Detect which cell encompasses the target text, then output its (X, Y) center coordinate. 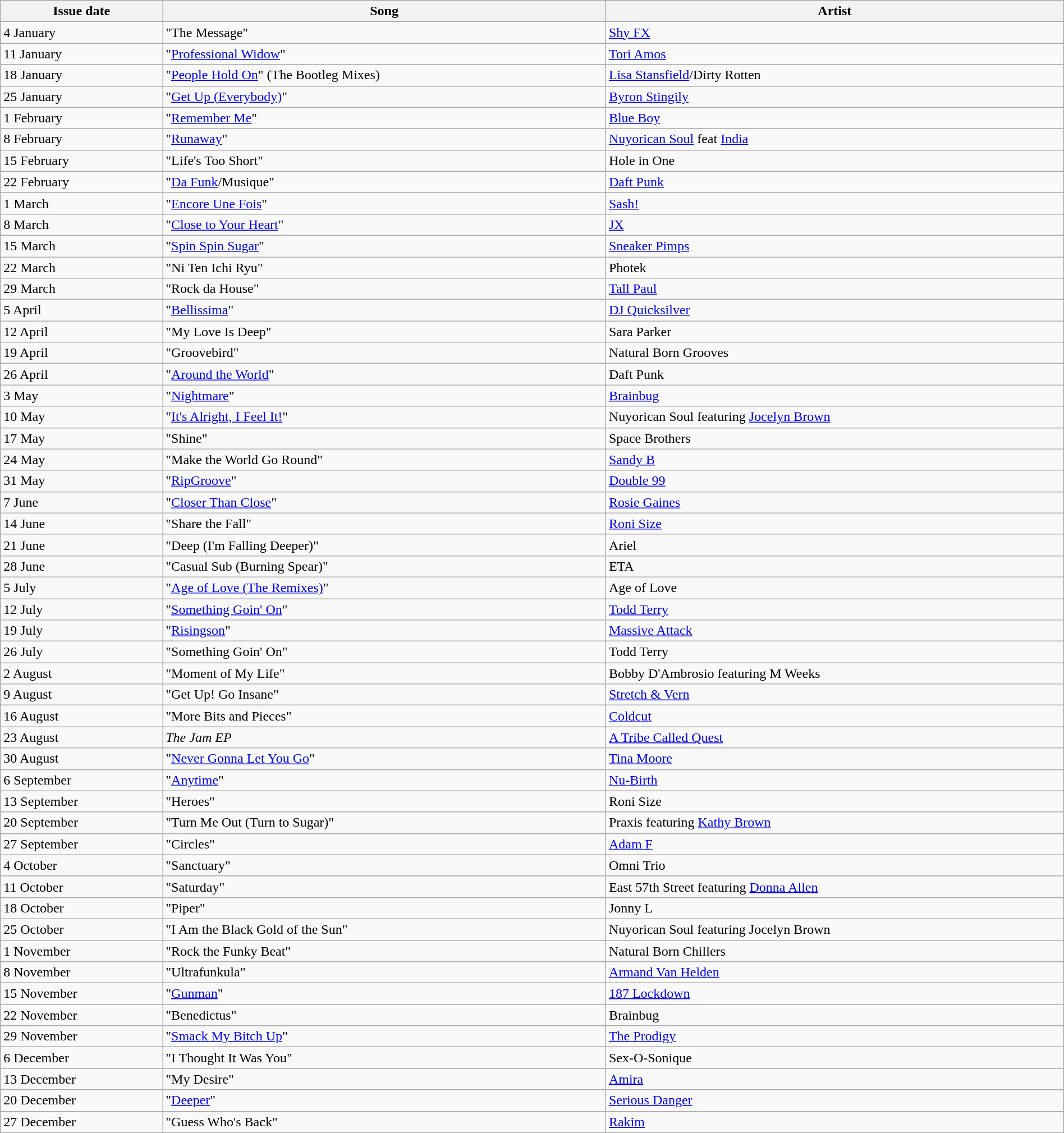
Stretch & Vern (834, 695)
"Close to Your Heart" (384, 224)
"Casual Sub (Burning Spear)" (384, 566)
7 June (82, 502)
"Closer Than Close" (384, 502)
"Get Up! Go Insane" (384, 695)
11 January (82, 54)
13 December (82, 1079)
18 October (82, 908)
Issue date (82, 11)
"Guess Who's Back" (384, 1122)
Sandy B (834, 460)
Coldcut (834, 716)
22 February (82, 182)
25 January (82, 97)
"Heroes" (384, 801)
8 March (82, 224)
14 June (82, 524)
A Tribe Called Quest (834, 737)
"Life's Too Short" (384, 160)
5 April (82, 310)
"Moment of My Life" (384, 673)
Shy FX (834, 33)
27 September (82, 844)
24 May (82, 460)
ETA (834, 566)
"Sanctuary" (384, 865)
"Remember Me" (384, 118)
187 Lockdown (834, 994)
Tall Paul (834, 289)
Space Brothers (834, 438)
Serious Danger (834, 1100)
4 January (82, 33)
Omni Trio (834, 865)
"Ni Ten Ichi Ryu" (384, 268)
Byron Stingily (834, 97)
18 January (82, 75)
5 July (82, 588)
"Rock da House" (384, 289)
16 August (82, 716)
"The Message" (384, 33)
Sneaker Pimps (834, 246)
Natural Born Chillers (834, 951)
"Benedictus" (384, 1015)
9 August (82, 695)
"Circles" (384, 844)
"Gunman" (384, 994)
Jonny L (834, 908)
"Groovebird" (384, 353)
31 May (82, 481)
15 February (82, 160)
23 August (82, 737)
Double 99 (834, 481)
"Around the World" (384, 374)
6 September (82, 780)
22 March (82, 268)
Artist (834, 11)
20 December (82, 1100)
"Never Gonna Let You Go" (384, 759)
26 April (82, 374)
19 April (82, 353)
28 June (82, 566)
12 July (82, 609)
"Ultrafunkula" (384, 973)
"Risingson" (384, 631)
"Smack My Bitch Up" (384, 1036)
"Deep (I'm Falling Deeper)" (384, 545)
"Get Up (Everybody)" (384, 97)
"Shine" (384, 438)
Song (384, 11)
"I Am the Black Gold of the Sun" (384, 929)
Hole in One (834, 160)
Adam F (834, 844)
DJ Quicksilver (834, 310)
26 July (82, 652)
"More Bits and Pieces" (384, 716)
"Professional Widow" (384, 54)
3 May (82, 396)
30 August (82, 759)
13 September (82, 801)
Ariel (834, 545)
"Saturday" (384, 887)
"RipGroove" (384, 481)
27 December (82, 1122)
15 March (82, 246)
"Bellissima" (384, 310)
Tori Amos (834, 54)
"Runaway" (384, 139)
6 December (82, 1058)
Massive Attack (834, 631)
"My Desire" (384, 1079)
8 November (82, 973)
Sara Parker (834, 332)
29 March (82, 289)
Rosie Gaines (834, 502)
1 November (82, 951)
17 May (82, 438)
15 November (82, 994)
"Share the Fall" (384, 524)
Sash! (834, 203)
Nu-Birth (834, 780)
2 August (82, 673)
Photek (834, 268)
"Age of Love (The Remixes)" (384, 588)
20 September (82, 823)
21 June (82, 545)
19 July (82, 631)
"Anytime" (384, 780)
22 November (82, 1015)
"Nightmare" (384, 396)
"Encore Une Fois" (384, 203)
Praxis featuring Kathy Brown (834, 823)
1 February (82, 118)
12 April (82, 332)
Sex-O-Sonique (834, 1058)
"I Thought It Was You" (384, 1058)
8 February (82, 139)
"My Love Is Deep" (384, 332)
11 October (82, 887)
"It's Alright, I Feel It!" (384, 417)
"Turn Me Out (Turn to Sugar)" (384, 823)
The Prodigy (834, 1036)
East 57th Street featuring Donna Allen (834, 887)
Blue Boy (834, 118)
1 March (82, 203)
10 May (82, 417)
Natural Born Grooves (834, 353)
Lisa Stansfield/Dirty Rotten (834, 75)
4 October (82, 865)
JX (834, 224)
Age of Love (834, 588)
"Piper" (384, 908)
Armand Van Helden (834, 973)
Tina Moore (834, 759)
"People Hold On" (The Bootleg Mixes) (384, 75)
29 November (82, 1036)
Bobby D'Ambrosio featuring M Weeks (834, 673)
Rakim (834, 1122)
"Da Funk/Musique" (384, 182)
"Rock the Funky Beat" (384, 951)
"Spin Spin Sugar" (384, 246)
Amira (834, 1079)
25 October (82, 929)
"Deeper" (384, 1100)
"Make the World Go Round" (384, 460)
The Jam EP (384, 737)
Nuyorican Soul feat India (834, 139)
